Return the [x, y] coordinate for the center point of the cell that contains the specified text.  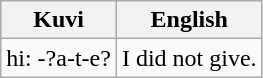
Kuvi [59, 20]
hi: -?a-t-e? [59, 58]
English [189, 20]
I did not give. [189, 58]
